Capture the cell that displays the provided text and extract its [x, y] central coordinate. 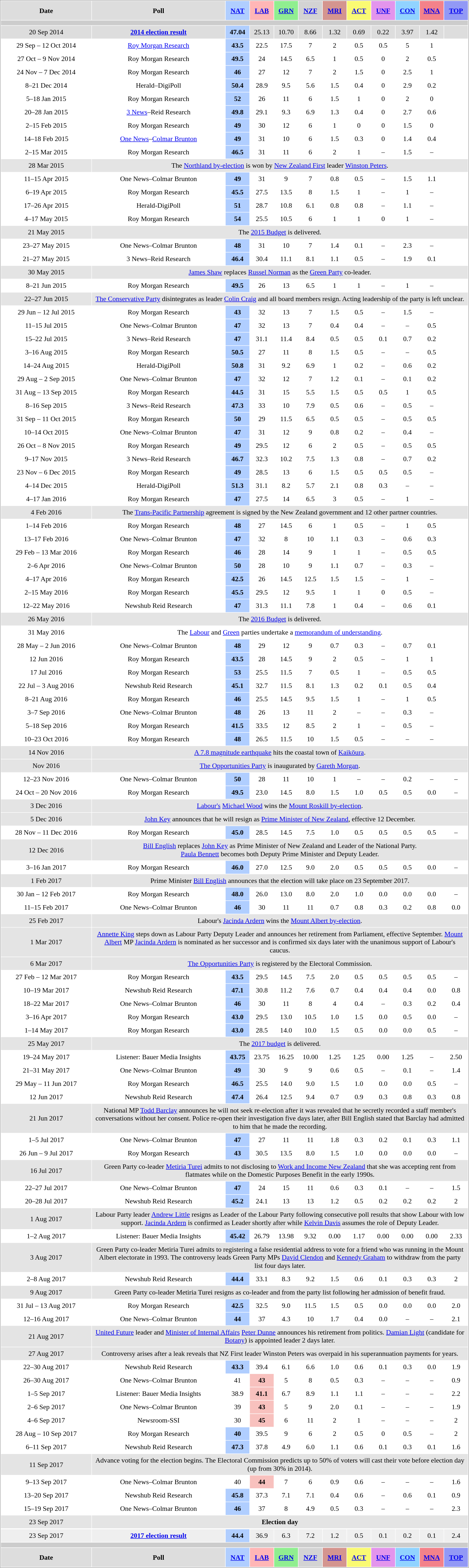
21–31 May 2017 [46, 1070]
9 Aug 2017 [46, 1292]
2–15 May 2016 [46, 592]
1.7 [334, 1319]
25 Feb 2017 [46, 920]
0.22 [383, 32]
Election day [280, 1522]
11–15 Apr 2015 [46, 179]
20–28 Jan 2015 [46, 112]
30.4 [262, 259]
13.98 [286, 1236]
37.3 [262, 1495]
5.7 [310, 486]
28 Mar 2015 [46, 165]
21 Aug 2017 [46, 1336]
53 [237, 672]
4.3 [286, 1319]
45.2 [237, 1201]
31 Jul – 13 Aug 2017 [46, 1305]
3–16 Jan 2017 [46, 867]
31.3 [262, 606]
8–16 Sep 2015 [46, 406]
2–6 Sep 2017 [46, 1407]
1–5 Sep 2017 [46, 1394]
46.0 [237, 867]
James Shaw replaces Russel Norman as the Green Party co-leader. [280, 272]
29 Feb – 13 Mar 2016 [46, 552]
7.2 [310, 1536]
24 Oct – 20 Nov 2016 [46, 792]
20 Sep 2014 [46, 32]
Green Party co-leader Metiria Turei resigns as co-leader and from the party list following her admission of benefit fraud. [280, 1292]
Prime Minister Bill English announces that the election will take place on 23 September 2017. [280, 880]
17–26 Apr 2015 [46, 205]
51.3 [237, 486]
3–7 Sep 2016 [46, 712]
8.2 [286, 486]
23.0 [262, 792]
9–17 Nov 2015 [46, 459]
6.3 [286, 1536]
8.9 [310, 1394]
2.2 [456, 1394]
27.0 [262, 867]
50.5 [237, 352]
5–18 Jan 2015 [46, 99]
14 Nov 2016 [46, 752]
The Northland by-election is won by New Zealand First leader Winston Peters. [280, 165]
20–28 Jul 2017 [46, 1201]
26–30 Aug 2017 [46, 1380]
32.5 [262, 1305]
The 2017 budget is delivered. [280, 1044]
9–13 Sep 2017 [46, 1482]
30 Jan – 12 Feb 2017 [46, 894]
27 Aug 2017 [46, 1354]
11–15 Feb 2017 [46, 907]
4–17 Jan 2016 [46, 499]
6 Mar 2017 [46, 964]
6–19 Apr 2015 [46, 192]
38.9 [237, 1394]
32.3 [262, 459]
41 [237, 1380]
39.4 [262, 1367]
10–19 Mar 2017 [46, 990]
4–6 Sep 2017 [46, 1420]
31 May 2016 [46, 632]
6.6 [310, 1367]
5–18 Sep 2016 [46, 726]
15–22 Jul 2015 [46, 339]
13–20 Sep 2017 [46, 1495]
Nov 2016 [46, 766]
29 Aug – 2 Sep 2015 [46, 379]
3 Dec 2016 [46, 806]
47.04 [237, 32]
31 Sep – 11 Oct 2015 [46, 419]
9.3 [286, 112]
26.5 [262, 739]
The 2016 Budget is delivered. [280, 619]
1.17 [359, 1236]
45 [262, 1420]
12 Jun 2017 [46, 1097]
2.9 [407, 85]
7.9 [310, 406]
47.1 [237, 990]
10–23 Oct 2016 [46, 739]
14–24 Aug 2015 [46, 366]
2.4 [456, 1536]
2014 election result [159, 32]
21 Jun 2017 [46, 1119]
45.0 [237, 832]
17 Jul 2016 [46, 672]
51 [237, 205]
Herald–DigiPoll [159, 85]
4–17 Apr 2016 [46, 579]
45.1 [237, 686]
23–27 May 2015 [46, 246]
4–17 May 2015 [46, 219]
28 May – 2 Jun 2016 [46, 646]
26.79 [262, 1236]
3–16 Apr 2017 [46, 1017]
50.4 [237, 85]
8.4 [310, 339]
41.5 [237, 726]
5.5 [310, 392]
24 Nov – 7 Dec 2014 [46, 72]
30.5 [262, 1153]
48.0 [237, 894]
Newsroom-SSI [159, 1420]
The Trans-Pacific Partnership agreement is signed by the New Zealand government and 12 other partner countries. [280, 512]
23.75 [262, 1057]
Labour's Michael Wood wins the Mount Roskill by-election. [280, 806]
2.50 [456, 1057]
1–14 May 2017 [46, 1030]
28 Aug – 10 Sep 2017 [46, 1434]
A 7.8 magnitude earthquake hits the coastal town of Kaikōura. [280, 752]
17.5 [286, 45]
1.8 [334, 1140]
1–14 Feb 2016 [46, 526]
3 Aug 2017 [46, 1258]
22–27 Jul 2017 [46, 1188]
18–22 Mar 2017 [46, 1004]
John Key announces that he will resign as Prime Minister of New Zealand, effective 12 December. [280, 819]
4 Feb 2016 [46, 512]
30 May 2015 [46, 272]
11.4 [286, 339]
11 Sep 2017 [46, 1464]
4–14 Dec 2015 [46, 486]
4 [334, 1004]
8–21 Aug 2016 [46, 699]
1–2 Aug 2017 [46, 1236]
2–15 Feb 2015 [46, 125]
44.5 [237, 392]
45.8 [237, 1495]
11.2 [286, 990]
54 [237, 219]
8.66 [310, 32]
3–16 Aug 2015 [46, 352]
37.8 [262, 1447]
22.5 [262, 45]
10.0 [310, 1030]
The Opportunities Party is inaugurated by Gareth Morgan. [280, 766]
2.5 [407, 72]
29 Sep – 12 Oct 2014 [46, 45]
8.3 [286, 1279]
The Conservative Party disintegrates as leader Colin Craig and all board members resign. Acting leadership of the party is left unclear. [280, 299]
52 [237, 99]
22–30 Aug 2017 [46, 1367]
1.42 [432, 32]
27 Oct – 9 Nov 2014 [46, 59]
The 2015 Budget is delivered. [280, 232]
39 [237, 1407]
10–14 Oct 2015 [46, 432]
30.8 [262, 990]
36.9 [262, 1536]
27 Feb – 12 Mar 2017 [46, 977]
32.7 [262, 686]
29 Jun – 12 Jul 2015 [46, 312]
10.00 [310, 1057]
14–18 Feb 2015 [46, 139]
10.2 [286, 459]
8–21 Jun 2015 [46, 286]
10.70 [286, 32]
29 May – 11 Jun 2017 [46, 1084]
16.25 [286, 1057]
26 May 2016 [46, 619]
26.0 [262, 894]
49.8 [237, 112]
41.1 [262, 1394]
8.5 [310, 726]
11–15 Jul 2015 [46, 326]
2017 election result [159, 1536]
50.8 [237, 366]
7.8 [310, 606]
The Labour and Green parties undertake a memorandum of understanding. [280, 632]
0.69 [359, 32]
10.8 [286, 205]
33.1 [262, 1279]
46.4 [237, 259]
Labour's Jacinda Ardern wins the Mount Albert by-election. [280, 920]
28.7 [262, 205]
31 Aug – 13 Sep 2015 [46, 392]
3 [334, 499]
5 Dec 2016 [46, 819]
24.1 [262, 1201]
45.42 [237, 1236]
12 Jun 2016 [46, 659]
43.75 [237, 1057]
19–24 May 2017 [46, 1057]
26 Oct – 8 Nov 2015 [46, 446]
25.13 [262, 32]
7.6 [310, 990]
1.32 [334, 32]
29.1 [262, 112]
1 Feb 2017 [46, 880]
39.5 [262, 1434]
2–15 Mar 2015 [46, 152]
1–5 Jul 2017 [46, 1140]
6–11 Sep 2017 [46, 1447]
28 Nov – 11 Dec 2016 [46, 832]
46.7 [237, 459]
26.4 [262, 1097]
2–6 Apr 2016 [46, 566]
33 [262, 406]
22 Jul – 3 Aug 2016 [46, 686]
16 Jul 2017 [46, 1170]
26 Jun – 9 Jul 2017 [46, 1153]
28.9 [262, 85]
2–8 Aug 2017 [46, 1279]
5.6 [310, 85]
6.7 [286, 1394]
The Opportunities Party is registered by the Electoral Commission. [280, 964]
21 May 2015 [46, 232]
2.7 [407, 112]
12–23 Nov 2016 [46, 779]
9.4 [310, 1097]
15–19 Sep 2017 [46, 1509]
25 May 2017 [46, 1044]
2.33 [456, 1236]
47.4 [237, 1097]
1 Mar 2017 [46, 942]
9.32 [310, 1236]
33.5 [262, 726]
22–27 Jun 2015 [46, 299]
1 Aug 2017 [46, 1219]
23 Nov – 6 Dec 2015 [46, 472]
43.3 [237, 1367]
8–21 Dec 2014 [46, 85]
12–16 Aug 2017 [46, 1319]
12–22 May 2016 [46, 606]
21–27 May 2015 [46, 259]
13–17 Feb 2016 [46, 539]
12 Dec 2016 [46, 850]
6.0 [310, 1447]
3.97 [407, 32]
Controversy arises after a leak reveals that NZ First leader Winston Peters was overpaid in his superannuation payments for years. [280, 1354]
